Locate the cell with the specified text and output its (X, Y) center coordinate. 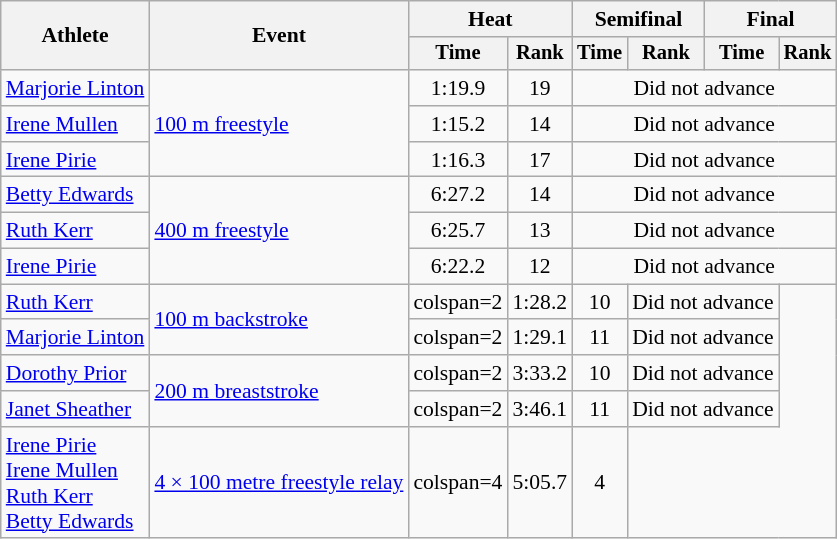
13 (540, 231)
1:19.9 (458, 88)
6:22.2 (458, 267)
Athlete (76, 36)
12 (540, 267)
400 m freestyle (278, 230)
100 m backstroke (278, 320)
1:16.3 (458, 160)
Event (278, 36)
Janet Sheather (76, 409)
4 (600, 483)
Semifinal (638, 19)
1:29.1 (540, 338)
1:15.2 (458, 124)
200 m breaststroke (278, 390)
Heat (490, 19)
17 (540, 160)
4 × 100 metre freestyle relay (278, 483)
3:46.1 (540, 409)
100 m freestyle (278, 124)
Irene Mullen (76, 124)
colspan=4 (458, 483)
Final (771, 19)
Betty Edwards (76, 195)
6:27.2 (458, 195)
6:25.7 (458, 231)
Irene PirieIrene MullenRuth KerrBetty Edwards (76, 483)
5:05.7 (540, 483)
3:33.2 (540, 373)
Dorothy Prior (76, 373)
1:28.2 (540, 302)
19 (540, 88)
